Locate the cell with the specified text and output its (X, Y) center coordinate. 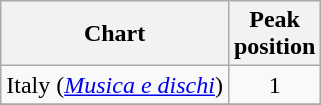
Italy (Musica e dischi) (115, 85)
Chart (115, 34)
Peakposition (274, 34)
1 (274, 85)
